Locate the cell with the specified text and output its (X, Y) center coordinate. 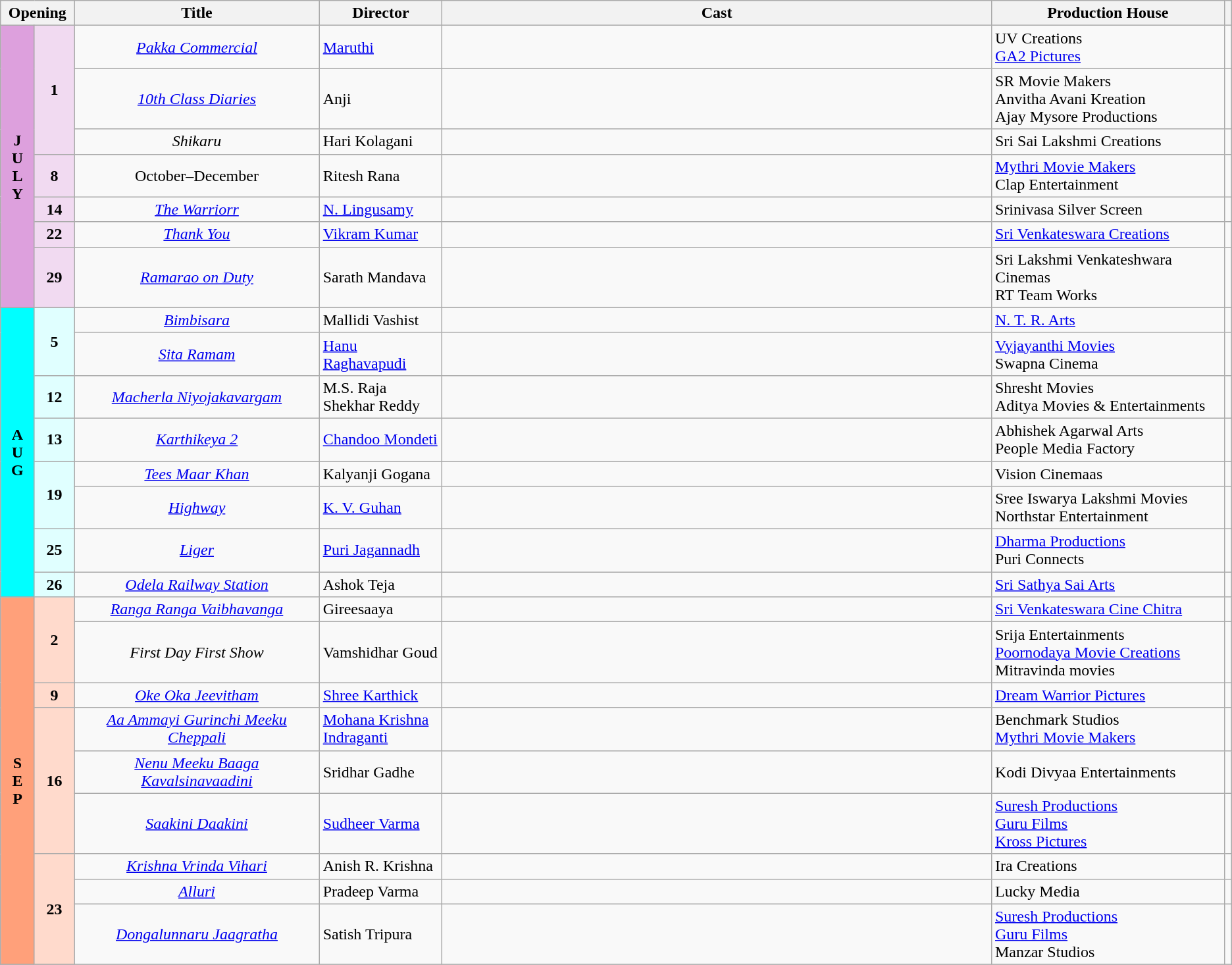
Srija EntertainmentsPoornodaya Movie CreationsMitravinda movies (1108, 652)
Pakka Commercial (197, 47)
Puri Jagannadh (380, 550)
Abhishek Agarwal Arts People Media Factory (1108, 440)
Sri Venkateswara Creations (1108, 234)
Dream Warrior Pictures (1108, 695)
19 (54, 495)
K. V. Guhan (380, 508)
Karthikeya 2 (197, 440)
14 (54, 209)
Shikaru (197, 142)
Krishna Vrinda Vihari (197, 866)
M.S. Raja Shekhar Reddy (380, 396)
Macherla Niyojakavargam (197, 396)
2 (54, 640)
Saakini Daakini (197, 823)
Title (197, 13)
Pradeep Varma (380, 891)
1 (54, 90)
Sri Venkateswara Cine Chitra (1108, 610)
Sri Sathya Sai Arts (1108, 585)
Bimbisara (197, 320)
Sarath Mandava (380, 277)
10th Class Diaries (197, 99)
Ranga Ranga Vaibhavanga (197, 610)
Liger (197, 550)
N. Lingusamy (380, 209)
Suresh ProductionsGuru FilmsKross Pictures (1108, 823)
Tees Maar Khan (197, 473)
Alluri (197, 891)
Sita Ramam (197, 354)
25 (54, 550)
Satish Tripura (380, 934)
Mythri Movie MakersClap Entertainment (1108, 175)
5 (54, 341)
SR Movie MakersAnvitha Avani KreationAjay Mysore Productions (1108, 99)
Maruthi (380, 47)
Dongalunnaru Jaagratha (197, 934)
Benchmark StudiosMythri Movie Makers (1108, 729)
Sree Iswarya Lakshmi MoviesNorthstar Entertainment (1108, 508)
Gireesaaya (380, 610)
Kodi Divyaa Entertainments (1108, 771)
Highway (197, 508)
Cast (717, 13)
Opening (38, 13)
Aa Ammayi Gurinchi Meeku Cheppali (197, 729)
Shresht MoviesAditya Movies & Entertainments (1108, 396)
13 (54, 440)
First Day First Show (197, 652)
26 (54, 585)
Sri Sai Lakshmi Creations (1108, 142)
Mallidi Vashist (380, 320)
Vamshidhar Goud (380, 652)
October–December (197, 175)
UV CreationsGA2 Pictures (1108, 47)
Nenu Meeku Baaga Kavalsinavaadini (197, 771)
Sri Lakshmi Venkateshwara CinemasRT Team Works (1108, 277)
22 (54, 234)
Hari Kolagani (380, 142)
Vikram Kumar (380, 234)
Kalyanji Gogana (380, 473)
12 (54, 396)
Lucky Media (1108, 891)
JULY (17, 167)
Sudheer Varma (380, 823)
The Warriorr (197, 209)
Thank You (197, 234)
Dharma ProductionsPuri Connects (1108, 550)
Vision Cinemaas (1108, 473)
Shree Karthick (380, 695)
Ritesh Rana (380, 175)
Production House (1108, 13)
Chandoo Mondeti (380, 440)
23 (54, 909)
Suresh ProductionsGuru FilmsManzar Studios (1108, 934)
Srinivasa Silver Screen (1108, 209)
Sridhar Gadhe (380, 771)
Oke Oka Jeevitham (197, 695)
Ashok Teja (380, 585)
N. T. R. Arts (1108, 320)
9 (54, 695)
Hanu Raghavapudi (380, 354)
AUG (17, 452)
Director (380, 13)
Vyjayanthi MoviesSwapna Cinema (1108, 354)
Ira Creations (1108, 866)
Mohana Krishna Indraganti (380, 729)
Anish R. Krishna (380, 866)
SEP (17, 781)
16 (54, 781)
8 (54, 175)
Ramarao on Duty (197, 277)
Anji (380, 99)
29 (54, 277)
Odela Railway Station (197, 585)
